Capture the cell that displays the provided text and extract its [x, y] central coordinate. 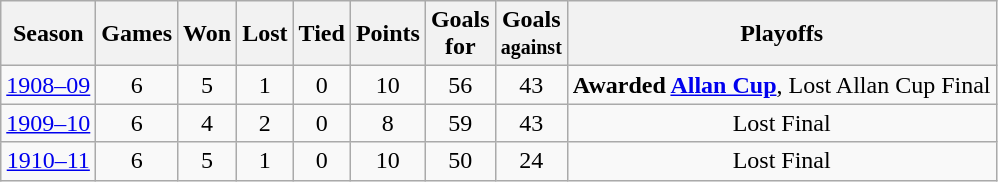
Season [48, 34]
56 [460, 85]
Playoffs [782, 34]
Won [208, 34]
4 [208, 123]
2 [265, 123]
24 [531, 161]
Goalsagainst [531, 34]
Awarded Allan Cup, Lost Allan Cup Final [782, 85]
1908–09 [48, 85]
Points [388, 34]
50 [460, 161]
Lost [265, 34]
1910–11 [48, 161]
8 [388, 123]
59 [460, 123]
Tied [322, 34]
1909–10 [48, 123]
Games [137, 34]
Goalsfor [460, 34]
